Find where the given text appears and provide that cell's center as (x, y) coordinate. 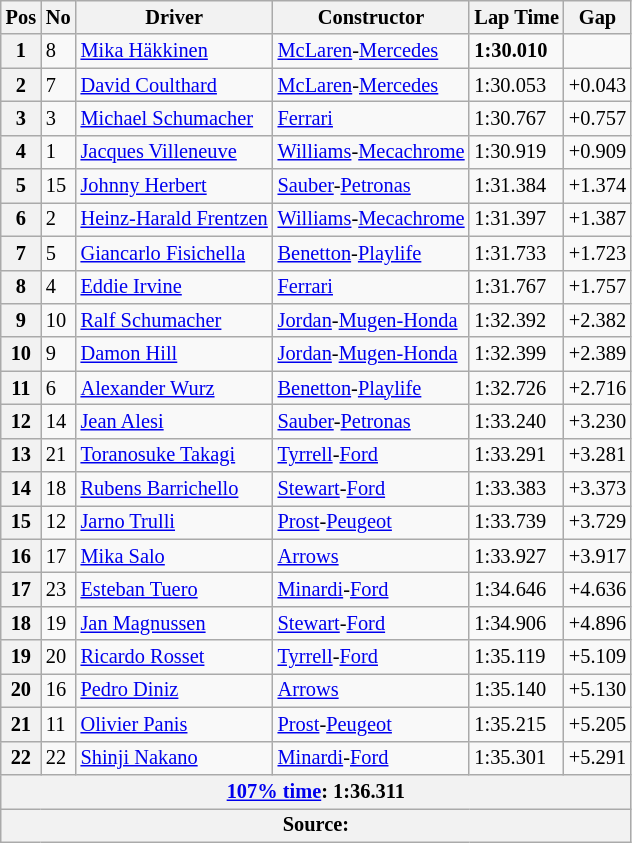
23 (58, 589)
Driver (174, 17)
Source: (316, 825)
1:35.119 (516, 657)
Heinz-Harald Frentzen (174, 219)
1:30.767 (516, 118)
1:33.739 (516, 522)
Mika Salo (174, 556)
Jarno Trulli (174, 522)
1:34.906 (516, 623)
1:30.053 (516, 85)
1:30.010 (516, 51)
1:33.927 (516, 556)
+3.729 (598, 522)
Esteban Tuero (174, 589)
+5.291 (598, 758)
+3.373 (598, 489)
Giancarlo Fisichella (174, 253)
1:31.384 (516, 186)
Jacques Villeneuve (174, 152)
+3.917 (598, 556)
Alexander Wurz (174, 388)
David Coulthard (174, 85)
+3.281 (598, 455)
Johnny Herbert (174, 186)
Toranosuke Takagi (174, 455)
1:30.919 (516, 152)
1:33.383 (516, 489)
Pos (21, 17)
+4.636 (598, 589)
Shinji Nakano (174, 758)
1:31.397 (516, 219)
107% time: 1:36.311 (316, 791)
No (58, 17)
Gap (598, 17)
Rubens Barrichello (174, 489)
1:35.215 (516, 724)
1:33.291 (516, 455)
Damon Hill (174, 354)
+1.387 (598, 219)
1:31.767 (516, 287)
+2.716 (598, 388)
13 (21, 455)
+1.374 (598, 186)
+1.723 (598, 253)
1:35.301 (516, 758)
Lap Time (516, 17)
+4.896 (598, 623)
+3.230 (598, 421)
1:32.726 (516, 388)
Jan Magnussen (174, 623)
+0.909 (598, 152)
1:33.240 (516, 421)
+2.382 (598, 320)
+0.757 (598, 118)
1:35.140 (516, 690)
1:32.399 (516, 354)
+2.389 (598, 354)
1:32.392 (516, 320)
Eddie Irvine (174, 287)
+1.757 (598, 287)
1:34.646 (516, 589)
Jean Alesi (174, 421)
Mika Häkkinen (174, 51)
Ralf Schumacher (174, 320)
Pedro Diniz (174, 690)
+5.205 (598, 724)
Michael Schumacher (174, 118)
Constructor (372, 17)
+5.130 (598, 690)
1:31.733 (516, 253)
+5.109 (598, 657)
Ricardo Rosset (174, 657)
+0.043 (598, 85)
Olivier Panis (174, 724)
